Locate the cell with the specified text and output its (X, Y) center coordinate. 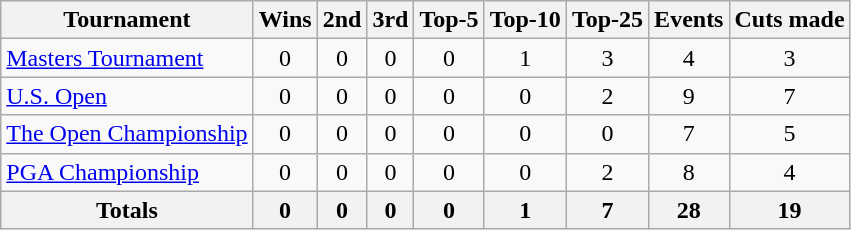
3rd (390, 20)
5 (790, 134)
Cuts made (790, 20)
Top-5 (449, 20)
Tournament (127, 20)
Totals (127, 210)
Wins (285, 20)
28 (689, 210)
19 (790, 210)
PGA Championship (127, 172)
Top-25 (607, 20)
Masters Tournament (127, 58)
The Open Championship (127, 134)
9 (689, 96)
Events (689, 20)
Top-10 (525, 20)
8 (689, 172)
2nd (342, 20)
U.S. Open (127, 96)
